Return the [X, Y] coordinate for the center point of the cell that contains the specified text.  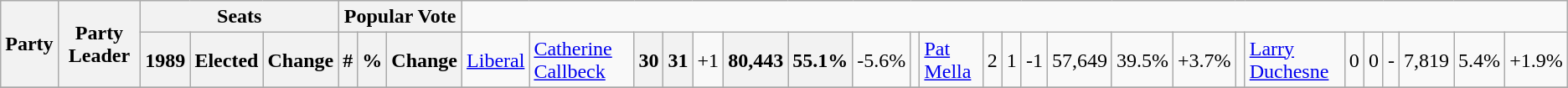
% [372, 60]
-1 [1034, 60]
31 [678, 60]
57,649 [1079, 60]
1 [1012, 60]
# [348, 60]
+1 [709, 60]
Liberal [496, 60]
-5.6% [881, 60]
Seats [240, 17]
Catherine Callbeck [581, 60]
Pat Mella [952, 60]
+1.9% [1536, 60]
Party [29, 44]
Party Leader [99, 44]
1989 [166, 60]
- [1390, 60]
2 [992, 60]
30 [648, 60]
Elected [226, 60]
55.1% [821, 60]
80,443 [756, 60]
Larry Duchesne [1295, 60]
7,819 [1426, 60]
+3.7% [1204, 60]
39.5% [1142, 60]
5.4% [1479, 60]
Popular Vote [400, 17]
